Locate the cell with the specified text and output its [x, y] center coordinate. 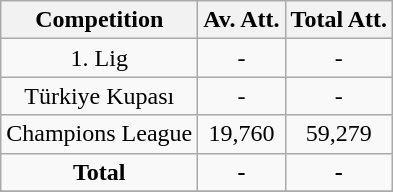
Competition [100, 20]
Total Att. [339, 20]
19,760 [242, 134]
Türkiye Kupası [100, 96]
59,279 [339, 134]
Champions League [100, 134]
Total [100, 172]
1. Lig [100, 58]
Av. Att. [242, 20]
